Determine the [x, y] coordinate at the center of the cell enclosing the given text.  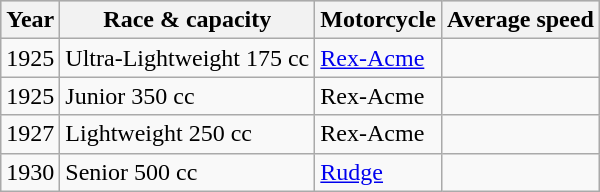
Junior 350 cc [188, 96]
Year [30, 20]
Race & capacity [188, 20]
Ultra-Lightweight 175 cc [188, 58]
Average speed [520, 20]
Senior 500 cc [188, 172]
Rudge [378, 172]
1927 [30, 134]
Lightweight 250 cc [188, 134]
1930 [30, 172]
Motorcycle [378, 20]
